Find where the given text appears and provide that cell's center as (x, y) coordinate. 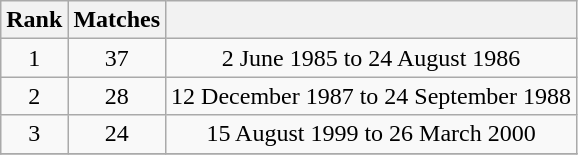
24 (117, 134)
37 (117, 58)
2 June 1985 to 24 August 1986 (372, 58)
15 August 1999 to 26 March 2000 (372, 134)
3 (34, 134)
Matches (117, 20)
2 (34, 96)
Rank (34, 20)
28 (117, 96)
1 (34, 58)
12 December 1987 to 24 September 1988 (372, 96)
